Detect which cell encompasses the target text, then output its (x, y) center coordinate. 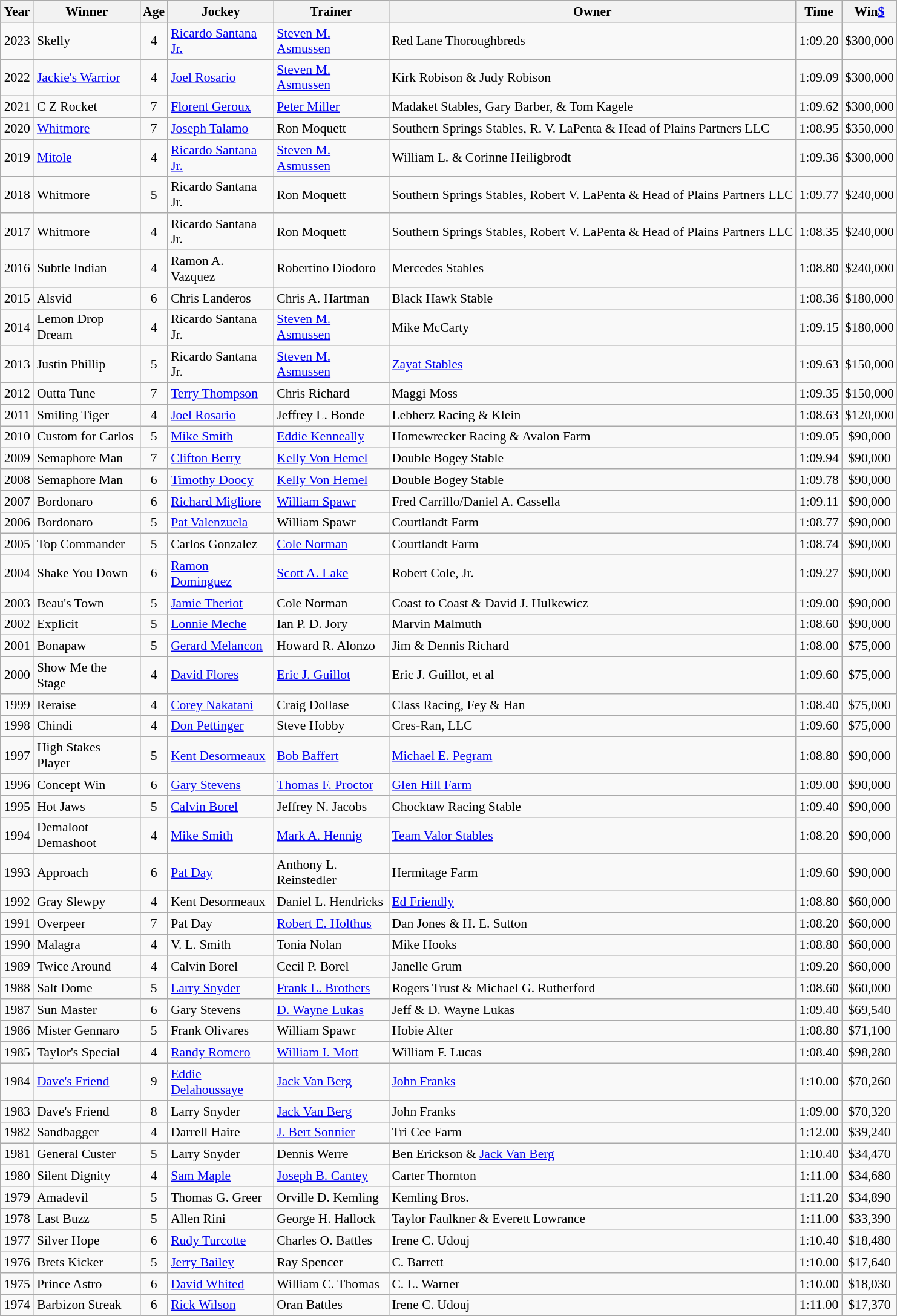
Timothy Doocy (220, 480)
Eddie Kenneally (331, 437)
2016 (17, 269)
Salt Dome (87, 988)
Twice Around (87, 967)
1999 (17, 705)
$34,470 (869, 1154)
Peter Miller (331, 107)
Chindi (87, 726)
C. L. Warner (592, 1284)
Ben Erickson & Jack Van Berg (592, 1154)
Red Lane Thoroughbreds (592, 41)
1:08.74 (818, 545)
Anthony L. Reinstedler (331, 872)
2023 (17, 41)
2005 (17, 545)
Zayat Stables (592, 364)
1982 (17, 1133)
Top Commander (87, 545)
Winner (87, 11)
Coast to Coast & David J. Hulkewicz (592, 603)
2019 (17, 157)
Oran Battles (331, 1305)
1995 (17, 807)
$71,100 (869, 1031)
Chris Richard (331, 394)
$34,890 (869, 1197)
2004 (17, 574)
1981 (17, 1154)
General Custer (87, 1154)
Demaloot Demashoot (87, 835)
1:09.36 (818, 157)
Eric J. Guillot (331, 675)
Terry Thompson (220, 394)
Show Me the Stage (87, 675)
William L. & Corinne Heiligbrodt (592, 157)
2000 (17, 675)
Frank Olivares (220, 1031)
Owner (592, 11)
Madaket Stables, Gary Barber, & Tom Kagele (592, 107)
Jeff & D. Wayne Lukas (592, 1010)
Rudy Turcotte (220, 1241)
Carlos Gonzalez (220, 545)
9 (154, 1082)
Hobie Alter (592, 1031)
1:11.20 (818, 1197)
Hot Jaws (87, 807)
Cres-Ran, LLC (592, 726)
Mark A. Hennig (331, 835)
1993 (17, 872)
1991 (17, 923)
Jim & Dennis Richard (592, 646)
Craig Dollase (331, 705)
Last Buzz (87, 1219)
Michael E. Pegram (592, 755)
1:09.94 (818, 459)
Sandbagger (87, 1133)
Hermitage Farm (592, 872)
Reraise (87, 705)
$33,390 (869, 1219)
1998 (17, 726)
1994 (17, 835)
William C. Thomas (331, 1284)
Age (154, 11)
Malagra (87, 945)
1:09.11 (818, 502)
$70,260 (869, 1082)
Eric J. Guillot, et al (592, 675)
Team Valor Stables (592, 835)
1983 (17, 1111)
1:09.62 (818, 107)
2018 (17, 195)
Ed Friendly (592, 902)
$70,320 (869, 1111)
2003 (17, 603)
1984 (17, 1082)
Bonapaw (87, 646)
Charles O. Battles (331, 1241)
Jeffrey N. Jacobs (331, 807)
1:09.05 (818, 437)
2020 (17, 129)
Time (818, 11)
1978 (17, 1219)
2011 (17, 415)
Sam Maple (220, 1176)
Overpeer (87, 923)
1:12.00 (818, 1133)
Smiling Tiger (87, 415)
$350,000 (869, 129)
$98,280 (869, 1053)
Gray Slewpy (87, 902)
Silver Hope (87, 1241)
Bob Baffert (331, 755)
Tonia Nolan (331, 945)
Approach (87, 872)
2002 (17, 624)
William F. Lucas (592, 1053)
Jerry Bailey (220, 1262)
Joseph B. Cantey (331, 1176)
Prince Astro (87, 1284)
Richard Migliore (220, 502)
Brets Kicker (87, 1262)
Frank L. Brothers (331, 988)
Jeffrey L. Bonde (331, 415)
1976 (17, 1262)
Fred Carrillo/Daniel A. Cassella (592, 502)
1:08.63 (818, 415)
Win$ (869, 11)
1:08.00 (818, 646)
Don Pettinger (220, 726)
Steve Hobby (331, 726)
1:08.95 (818, 129)
Concept Win (87, 785)
Robertino Diodoro (331, 269)
Rogers Trust & Michael G. Rutherford (592, 988)
Taylor's Special (87, 1053)
1985 (17, 1053)
Gerard Melancon (220, 646)
2013 (17, 364)
William I. Mott (331, 1053)
Ray Spencer (331, 1262)
Mercedes Stables (592, 269)
Randy Romero (220, 1053)
Janelle Grum (592, 967)
$18,480 (869, 1241)
Jamie Theriot (220, 603)
$39,240 (869, 1133)
2014 (17, 327)
Robert Cole, Jr. (592, 574)
$34,680 (869, 1176)
Kirk Robison & Judy Robison (592, 77)
Glen Hill Farm (592, 785)
1992 (17, 902)
Allen Rini (220, 1219)
1996 (17, 785)
Southern Springs Stables, R. V. LaPenta & Head of Plains Partners LLC (592, 129)
Year (17, 11)
$17,370 (869, 1305)
Lemon Drop Dream (87, 327)
$17,640 (869, 1262)
Tri Cee Farm (592, 1133)
Jockey (220, 11)
Jackie's Warrior (87, 77)
Scott A. Lake (331, 574)
David Flores (220, 675)
Ramon Dominguez (220, 574)
8 (154, 1111)
$120,000 (869, 415)
2017 (17, 232)
Explicit (87, 624)
Beau's Town (87, 603)
2021 (17, 107)
1:08.77 (818, 523)
Taylor Faulkner & Everett Lowrance (592, 1219)
Pat Valenzuela (220, 523)
Sun Master (87, 1010)
Trainer (331, 11)
C. Barrett (592, 1262)
1979 (17, 1197)
Maggi Moss (592, 394)
Ramon A. Vazquez (220, 269)
2008 (17, 480)
1:09.35 (818, 394)
Chocktaw Racing Stable (592, 807)
Daniel L. Hendricks (331, 902)
D. Wayne Lukas (331, 1010)
Outta Tune (87, 394)
Mitole (87, 157)
Skelly (87, 41)
1:09.78 (818, 480)
2022 (17, 77)
Shake You Down (87, 574)
Black Hawk Stable (592, 298)
Chris Landeros (220, 298)
1986 (17, 1031)
2001 (17, 646)
Class Racing, Fey & Han (592, 705)
Corey Nakatani (220, 705)
V. L. Smith (220, 945)
Dan Jones & H. E. Sutton (592, 923)
Howard R. Alonzo (331, 646)
Cecil P. Borel (331, 967)
Eddie Delahoussaye (220, 1082)
High Stakes Player (87, 755)
Marvin Malmuth (592, 624)
1:09.15 (818, 327)
Dennis Werre (331, 1154)
C Z Rocket (87, 107)
1:08.36 (818, 298)
1977 (17, 1241)
Thomas G. Greer (220, 1197)
Orville D. Kemling (331, 1197)
1:09.77 (818, 195)
1:09.27 (818, 574)
$69,540 (869, 1010)
Clifton Berry (220, 459)
Ian P. D. Jory (331, 624)
1:08.35 (818, 232)
Florent Geroux (220, 107)
J. Bert Sonnier (331, 1133)
2006 (17, 523)
1989 (17, 967)
2007 (17, 502)
Joseph Talamo (220, 129)
Lonnie Meche (220, 624)
Chris A. Hartman (331, 298)
1988 (17, 988)
1990 (17, 945)
2009 (17, 459)
Robert E. Holthus (331, 923)
1987 (17, 1010)
1:09.63 (818, 364)
$18,030 (869, 1284)
Darrell Haire (220, 1133)
Subtle Indian (87, 269)
Barbizon Streak (87, 1305)
Lebherz Racing & Klein (592, 415)
2010 (17, 437)
Alsvid (87, 298)
2015 (17, 298)
George H. Hallock (331, 1219)
David Whited (220, 1284)
Carter Thornton (592, 1176)
Kemling Bros. (592, 1197)
Thomas F. Proctor (331, 785)
1:09.09 (818, 77)
Mike Hooks (592, 945)
Custom for Carlos (87, 437)
Justin Phillip (87, 364)
Amadevil (87, 1197)
1975 (17, 1284)
Rick Wilson (220, 1305)
Mister Gennaro (87, 1031)
2012 (17, 394)
1974 (17, 1305)
1980 (17, 1176)
Silent Dignity (87, 1176)
1997 (17, 755)
Mike McCarty (592, 327)
Homewrecker Racing & Avalon Farm (592, 437)
